Pinpoint the cell where the given text exists, returning its (X, Y) midpoint coordinate. 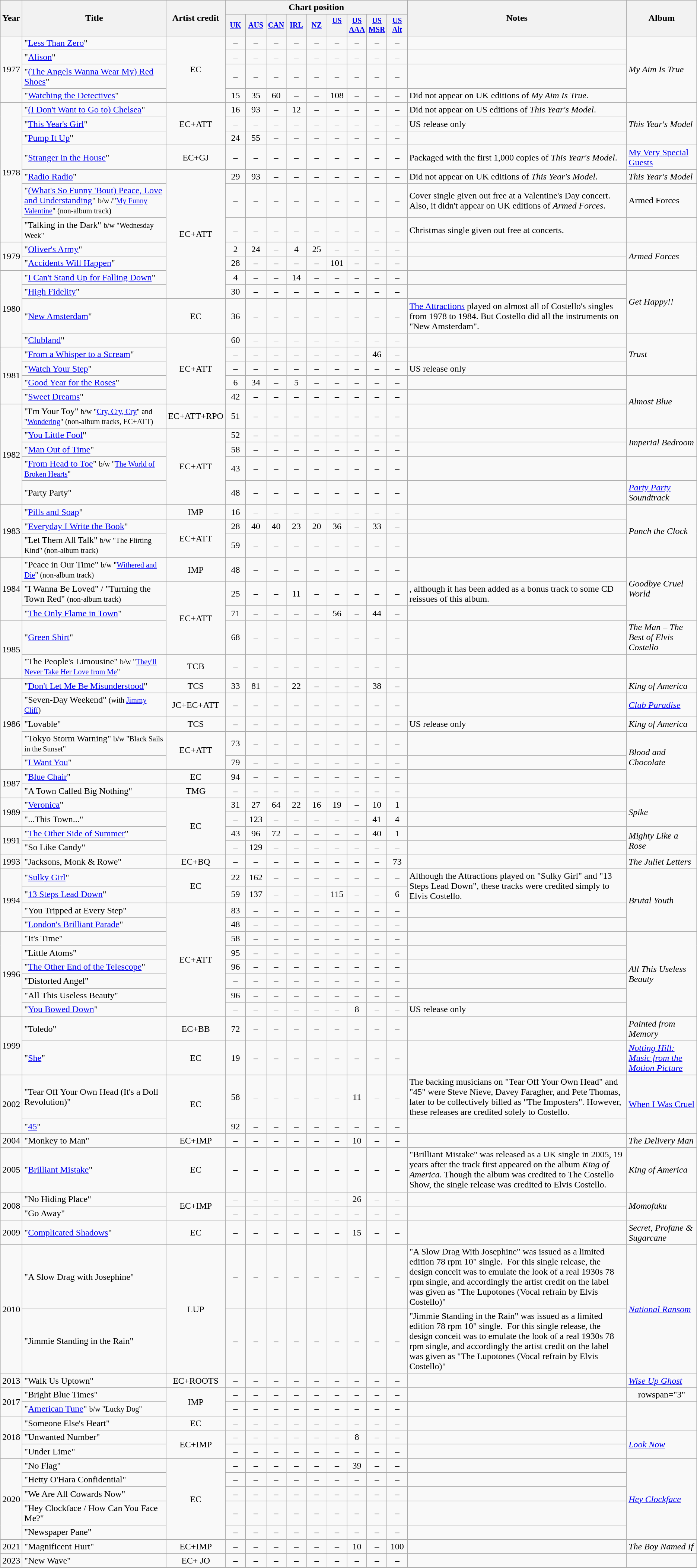
"Magnificent Hurt" (94, 1546)
1991 (11, 840)
1999 (11, 1046)
1985 (11, 649)
"Seven-Day Weekend" (with Jimmy Cliff) (94, 705)
38 (377, 686)
2023 (11, 1561)
"London's Brilliant Parade" (94, 924)
"A Town Called Big Nothing" (94, 791)
31 (235, 805)
"Pills and Soap" (94, 512)
71 (235, 613)
1993 (11, 862)
"It's Time" (94, 938)
94 (235, 777)
"Monkey to Man" (94, 1141)
1984 (11, 589)
83 (235, 910)
CAN (276, 25)
"Jacksons, Monk & Rowe" (94, 862)
108 (337, 95)
"Clubland" (94, 340)
"New Amsterdam" (94, 316)
Painted from Memory (662, 1028)
"Tear Off Your Own Head (It's a Doll Revolution)" (94, 1097)
52 (235, 435)
"Pump It Up" (94, 138)
"This Year's Girl" (94, 124)
100 (397, 1546)
"New Wave" (94, 1561)
1979 (11, 256)
Artist credit (196, 18)
Christmas single given out free at concerts. (517, 230)
"Little Atoms" (94, 952)
137 (256, 894)
Momofuku (662, 1206)
64 (276, 805)
27 (256, 805)
2018 (11, 1437)
"Unwanted Number" (94, 1437)
51 (235, 416)
"...This Town..." (94, 819)
"Alison" (94, 57)
"We Are All Cowards Now" (94, 1494)
"You Little Fool" (94, 435)
Year (11, 18)
My Very Special Guests (662, 157)
"(I Don't Want to Go to) Chelsea" (94, 110)
EC+ JO (196, 1561)
"High Fidelity" (94, 292)
1978 (11, 172)
USAAA (357, 25)
2005 (11, 1170)
When I Was Cruel (662, 1104)
LUP (196, 1309)
Almost Blue (662, 401)
95 (235, 952)
Chart position (316, 7)
"Party Party" (94, 493)
US MSR (377, 25)
1986 (11, 724)
46 (377, 354)
"No Flag" (94, 1466)
rowspan="3" (662, 1394)
The Attractions played on almost all of Costello's singles from 1978 to 1984. But Costello did all the instruments on "New Amsterdam". (517, 316)
EC+ATT+RPO (196, 416)
JC+EC+ATT (196, 705)
44 (377, 613)
US (337, 25)
"Good Year for the Roses" (94, 382)
23 (296, 526)
"Talking in the Dark" b/w "Wednesday Week" (94, 230)
National Ransom (662, 1309)
"Complicated Shadows" (94, 1233)
"Man Out of Time" (94, 449)
"Peace in Our Time" b/w "Withered and Die" (non-album track) (94, 570)
1982 (11, 454)
Party Party Soundtrack (662, 493)
2009 (11, 1233)
2010 (11, 1309)
29 (235, 176)
"Brilliant Mistake" (94, 1170)
81 (256, 686)
Mighty Like a Rose (662, 840)
Blood and Chocolate (662, 757)
UK (235, 25)
"Hey Clockface / How Can You Face Me?" (94, 1513)
"You Tripped at Every Step" (94, 910)
"Everyday I Write the Book" (94, 526)
2020 (11, 1499)
The Boy Named If (662, 1546)
Goodbye Cruel World (662, 589)
"Sulky Girl" (94, 877)
"Bright Blue Times" (94, 1394)
"Walk Us Uptown" (94, 1380)
"So Like Candy" (94, 847)
"Veronica" (94, 805)
"13 Steps Lead Down" (94, 894)
IRL (296, 25)
"The Other End of the Telescope" (94, 967)
The Man – The Best of Elvis Costello (662, 637)
"The People's Limousine" b/w "They'll Never Take Her Love from Me" (94, 667)
79 (235, 763)
"A Slow Drag with Josephine" (94, 1276)
1989 (11, 812)
TMG (196, 791)
"The Only Flame in Town" (94, 613)
"Green Shirt" (94, 637)
1987 (11, 784)
"Blue Chair" (94, 777)
Secret, Profane & Sugarcane (662, 1233)
"Lovable" (94, 724)
2008 (11, 1206)
AUS (256, 25)
101 (337, 263)
39 (357, 1466)
1983 (11, 531)
"(The Angels Wanna Wear My) Red Shoes" (94, 76)
Cover single given out free at a Valentine's Day concert. Also, it didn't appear on UK editions of Armed Forces. (517, 201)
42 (235, 397)
Did not appear on UK editions of My Aim Is True. (517, 95)
My Aim Is True (662, 69)
EC+BB (196, 1028)
12 (296, 110)
Album (662, 18)
Look Now (662, 1444)
"Hetty O'Hara Confidential" (94, 1480)
All This Useless Beauty (662, 974)
20 (316, 526)
"I'm Your Toy" b/w "Cry, Cry, Cry" and "Wondering" (non-album tracks, EC+ATT) (94, 416)
68 (235, 637)
92 (235, 1126)
"Radio Radio" (94, 176)
EC+GJ (196, 157)
The Delivery Man (662, 1141)
Did not appear on US editions of This Year's Model. (517, 110)
2004 (11, 1141)
5 (296, 382)
The Juliet Letters (662, 862)
30 (235, 292)
1977 (11, 69)
Packaged with the first 1,000 copies of This Year's Model. (517, 157)
"I Wanna Be Loved" / "Turning the Town Red" (non-album track) (94, 594)
1980 (11, 309)
1996 (11, 974)
EC+ROOTS (196, 1380)
2002 (11, 1104)
Get Happy!! (662, 302)
2 (235, 249)
Notes (517, 18)
, although it has been added as a bonus track to some CD reissues of this album. (517, 594)
"I Want You" (94, 763)
"From Head to Toe" b/w "The World of Broken Hearts" (94, 468)
Hey Clockface (662, 1499)
"All This Useless Beauty" (94, 995)
"45" (94, 1126)
"Less Than Zero" (94, 43)
115 (337, 894)
14 (296, 277)
56 (337, 613)
Wise Up Ghost (662, 1380)
"(What's So Funny 'Bout) Peace, Love and Understanding" b/w /"My Funny Valentine" (non-album track) (94, 201)
"Accidents Will Happen" (94, 263)
34 (256, 382)
Title (94, 18)
"Go Away" (94, 1213)
Notting Hill: Music from the Motion Picture (662, 1058)
Imperial Bedroom (662, 442)
"Don't Let Me Be Misunderstood" (94, 686)
Although the Attractions played on "Sulky Girl" and "13 Steps Lead Down", these tracks were credited simply to Elvis Costello. (517, 886)
129 (256, 847)
1981 (11, 375)
"You Bowed Down" (94, 1009)
Spike (662, 812)
US Alt (397, 25)
35 (256, 95)
"Someone Else's Heart" (94, 1423)
"Toledo" (94, 1028)
"Oliver's Army" (94, 249)
"Stranger in the House" (94, 157)
Brutal Youth (662, 900)
"Under Lime" (94, 1451)
123 (256, 819)
2021 (11, 1546)
"The Other Side of Summer" (94, 833)
NZ (316, 25)
2013 (11, 1380)
162 (256, 877)
"Distorted Angel" (94, 981)
26 (357, 1199)
Club Paradise (662, 705)
EC+BQ (196, 862)
Did not appear on UK editions of This Year's Model. (517, 176)
"American Tune" b/w "Lucky Dog" (94, 1409)
"She" (94, 1058)
"Newspaper Pane" (94, 1532)
"From a Whisper to a Scream" (94, 354)
Trust (662, 354)
"I Can't Stand Up for Falling Down" (94, 277)
41 (377, 819)
"Watch Your Step" (94, 368)
"Watching the Detectives" (94, 95)
"Jimmie Standing in the Rain" (94, 1341)
"Tokyo Storm Warning" b/w "Black Sails in the Sunset" (94, 743)
TCB (196, 667)
"No Hiding Place" (94, 1199)
Punch the Clock (662, 531)
"Sweet Dreams" (94, 397)
1994 (11, 900)
55 (256, 138)
"Let Them All Talk" b/w "The Flirting Kind" (non-album track) (94, 545)
2017 (11, 1402)
